Locate the cell with the specified text and output its [X, Y] center coordinate. 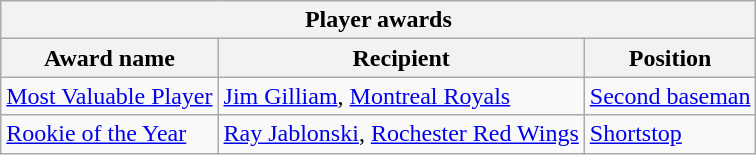
Ray Jablonski, Rochester Red Wings [401, 134]
Second baseman [670, 96]
Award name [110, 58]
Position [670, 58]
Recipient [401, 58]
Player awards [378, 20]
Rookie of the Year [110, 134]
Jim Gilliam, Montreal Royals [401, 96]
Shortstop [670, 134]
Most Valuable Player [110, 96]
